Find where the given text appears and provide that cell's center as [X, Y] coordinate. 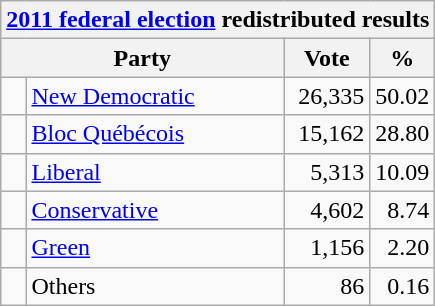
0.16 [402, 286]
New Democratic [155, 96]
4,602 [327, 210]
Liberal [155, 172]
Party [142, 58]
15,162 [327, 134]
Conservative [155, 210]
2011 federal election redistributed results [218, 20]
26,335 [327, 96]
5,313 [327, 172]
1,156 [327, 248]
Others [155, 286]
50.02 [402, 96]
Bloc Québécois [155, 134]
28.80 [402, 134]
Green [155, 248]
10.09 [402, 172]
Vote [327, 58]
2.20 [402, 248]
8.74 [402, 210]
% [402, 58]
86 [327, 286]
